Return (x, y) of the center of cell containing provided text 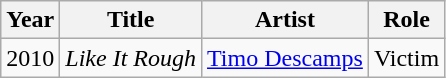
Victim (406, 58)
Year (30, 20)
2010 (30, 58)
Like It Rough (131, 58)
Artist (286, 20)
Title (131, 20)
Timo Descamps (286, 58)
Role (406, 20)
